Pinpoint the cell where the given text exists, returning its (x, y) midpoint coordinate. 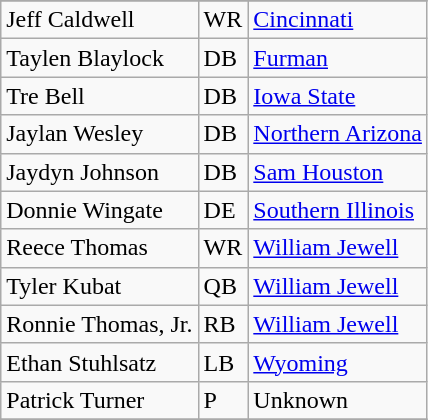
Jaydyn Johnson (100, 172)
Patrick Turner (100, 400)
Taylen Blaylock (100, 58)
Ethan Stuhlsatz (100, 362)
Tyler Kubat (100, 286)
LB (223, 362)
Unknown (338, 400)
Iowa State (338, 96)
QB (223, 286)
P (223, 400)
Reece Thomas (100, 248)
Sam Houston (338, 172)
Jaylan Wesley (100, 134)
Furman (338, 58)
Northern Arizona (338, 134)
Ronnie Thomas, Jr. (100, 324)
DE (223, 210)
Jeff Caldwell (100, 20)
Southern Illinois (338, 210)
RB (223, 324)
Donnie Wingate (100, 210)
Tre Bell (100, 96)
Cincinnati (338, 20)
Wyoming (338, 362)
